Identify which cell holds the provided text, then report its [x, y] central coordinate. 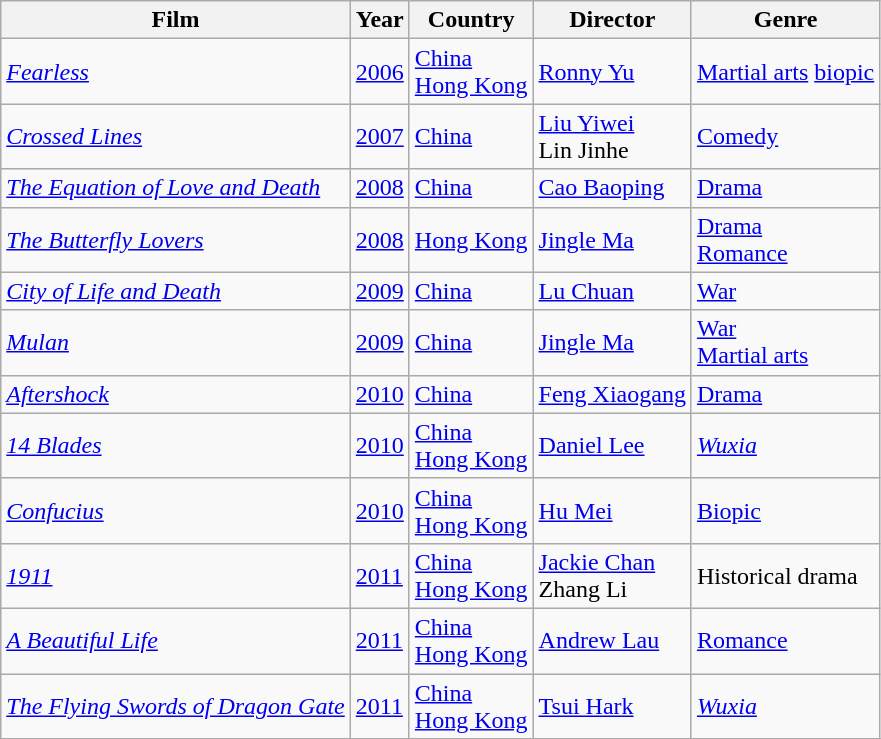
Country [471, 20]
A Beautiful Life [176, 640]
Andrew Lau [612, 640]
Comedy [785, 136]
2007 [380, 136]
Director [612, 20]
Hu Mei [612, 510]
Ronny Yu [612, 72]
1911 [176, 576]
Fearless [176, 72]
Biopic [785, 510]
Aftershock [176, 394]
Drama Romance [785, 240]
Feng Xiaogang [612, 394]
Crossed Lines [176, 136]
The Butterfly Lovers [176, 240]
Cao Baoping [612, 188]
Mulan [176, 342]
Year [380, 20]
14 Blades [176, 446]
Lu Chuan [612, 291]
Martial arts biopic [785, 72]
City of Life and Death [176, 291]
The Flying Swords of Dragon Gate [176, 706]
Tsui Hark [612, 706]
Film [176, 20]
Jackie Chan Zhang Li [612, 576]
The Equation of Love and Death [176, 188]
2006 [380, 72]
Liu Yiwei Lin Jinhe [612, 136]
Hong Kong [471, 240]
Genre [785, 20]
War [785, 291]
Romance [785, 640]
Historical drama [785, 576]
Daniel Lee [612, 446]
Confucius [176, 510]
War Martial arts [785, 342]
